Detect which cell encompasses the target text, then output its [X, Y] center coordinate. 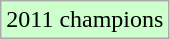
2011 champions [85, 20]
